Capture the cell that displays the provided text and extract its [X, Y] central coordinate. 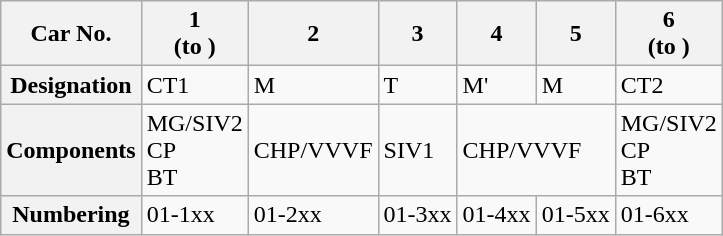
2 [313, 34]
6(to ) [668, 34]
3 [418, 34]
1(to ) [194, 34]
CT1 [194, 85]
Car No. [71, 34]
Numbering [71, 215]
01-4xx [496, 215]
Components [71, 150]
5 [576, 34]
T [418, 85]
Designation [71, 85]
SIV1 [418, 150]
M' [496, 85]
01-3xx [418, 215]
4 [496, 34]
01-6xx [668, 215]
01-1xx [194, 215]
CT2 [668, 85]
01-5xx [576, 215]
01-2xx [313, 215]
